Determine the (x, y) coordinate at the center of the cell enclosing the given text.  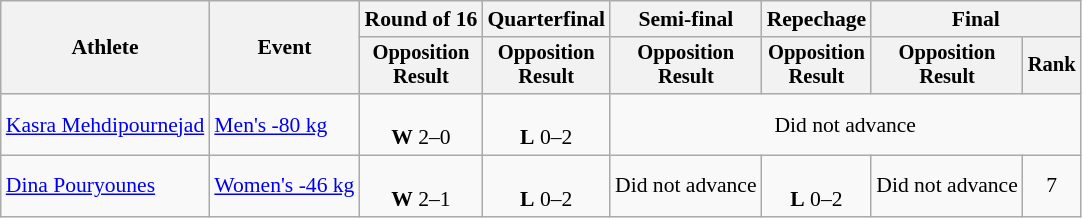
Semi-final (686, 19)
7 (1052, 186)
Event (284, 48)
Quarterfinal (546, 19)
Round of 16 (420, 19)
Men's -80 kg (284, 124)
W 2–0 (420, 124)
Dina Pouryounes (106, 186)
Women's -46 kg (284, 186)
Rank (1052, 66)
Final (976, 19)
Athlete (106, 48)
W 2–1 (420, 186)
Kasra Mehdipournejad (106, 124)
Repechage (817, 19)
